Determine the [x, y] coordinate at the center of the cell enclosing the given text.  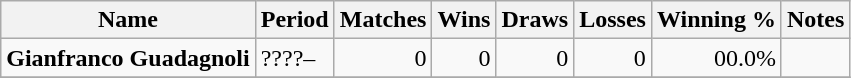
Period [294, 20]
Matches [383, 20]
Name [128, 20]
Wins [464, 20]
Winning % [716, 20]
Losses [613, 20]
00.0% [716, 58]
Notes [815, 20]
Draws [535, 20]
Gianfranco Guadagnoli [128, 58]
????– [294, 58]
